Find where the given text appears and provide that cell's center as [X, Y] coordinate. 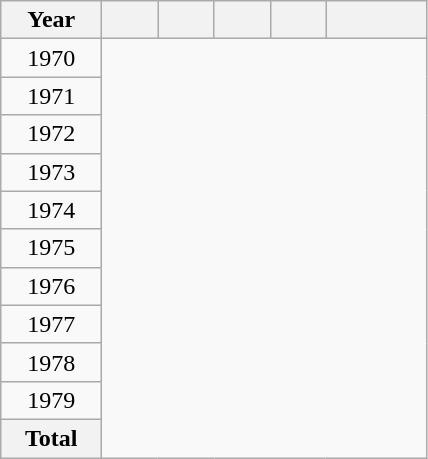
1973 [52, 172]
1974 [52, 210]
1978 [52, 362]
1971 [52, 96]
1970 [52, 58]
Year [52, 20]
1972 [52, 134]
1979 [52, 400]
1976 [52, 286]
1975 [52, 248]
1977 [52, 324]
Total [52, 438]
